Scan for the cell matching the given text and deliver its (x, y) coordinate at center. 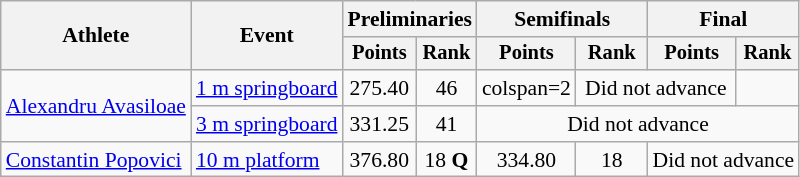
Alexandru Avasiloae (96, 106)
46 (446, 88)
41 (446, 124)
1 m springboard (267, 88)
Preliminaries (410, 19)
Semifinals (562, 19)
3 m springboard (267, 124)
colspan=2 (526, 88)
331.25 (380, 124)
Final (724, 19)
Athlete (96, 36)
Event (267, 36)
275.40 (380, 88)
